Detect which cell encompasses the target text, then output its (X, Y) center coordinate. 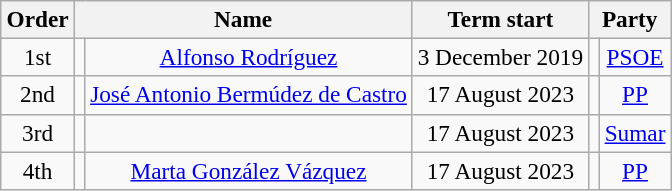
Sumar (635, 133)
3 December 2019 (500, 57)
Term start (500, 19)
Name (243, 19)
1st (38, 57)
4th (38, 170)
José Antonio Bermúdez de Castro (249, 95)
Alfonso Rodríguez (249, 57)
2nd (38, 95)
Party (629, 19)
3rd (38, 133)
PSOE (635, 57)
Order (38, 19)
Marta González Vázquez (249, 170)
